Find where the given text appears and provide that cell's center as [X, Y] coordinate. 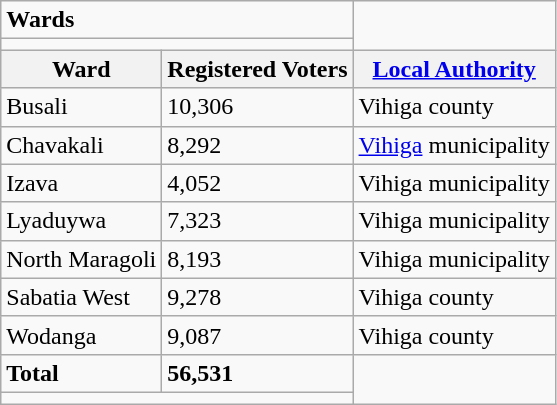
8,193 [258, 259]
Sabatia West [82, 297]
10,306 [258, 107]
7,323 [258, 221]
8,292 [258, 145]
Izava [82, 183]
Registered Voters [258, 69]
Busali [82, 107]
Local Authority [454, 69]
Lyaduywa [82, 221]
North Maragoli [82, 259]
Ward [82, 69]
9,087 [258, 335]
Total [82, 373]
9,278 [258, 297]
Wards [177, 20]
56,531 [258, 373]
Wodanga [82, 335]
4,052 [258, 183]
Chavakali [82, 145]
